Find where the given text appears and provide that cell's center as (X, Y) coordinate. 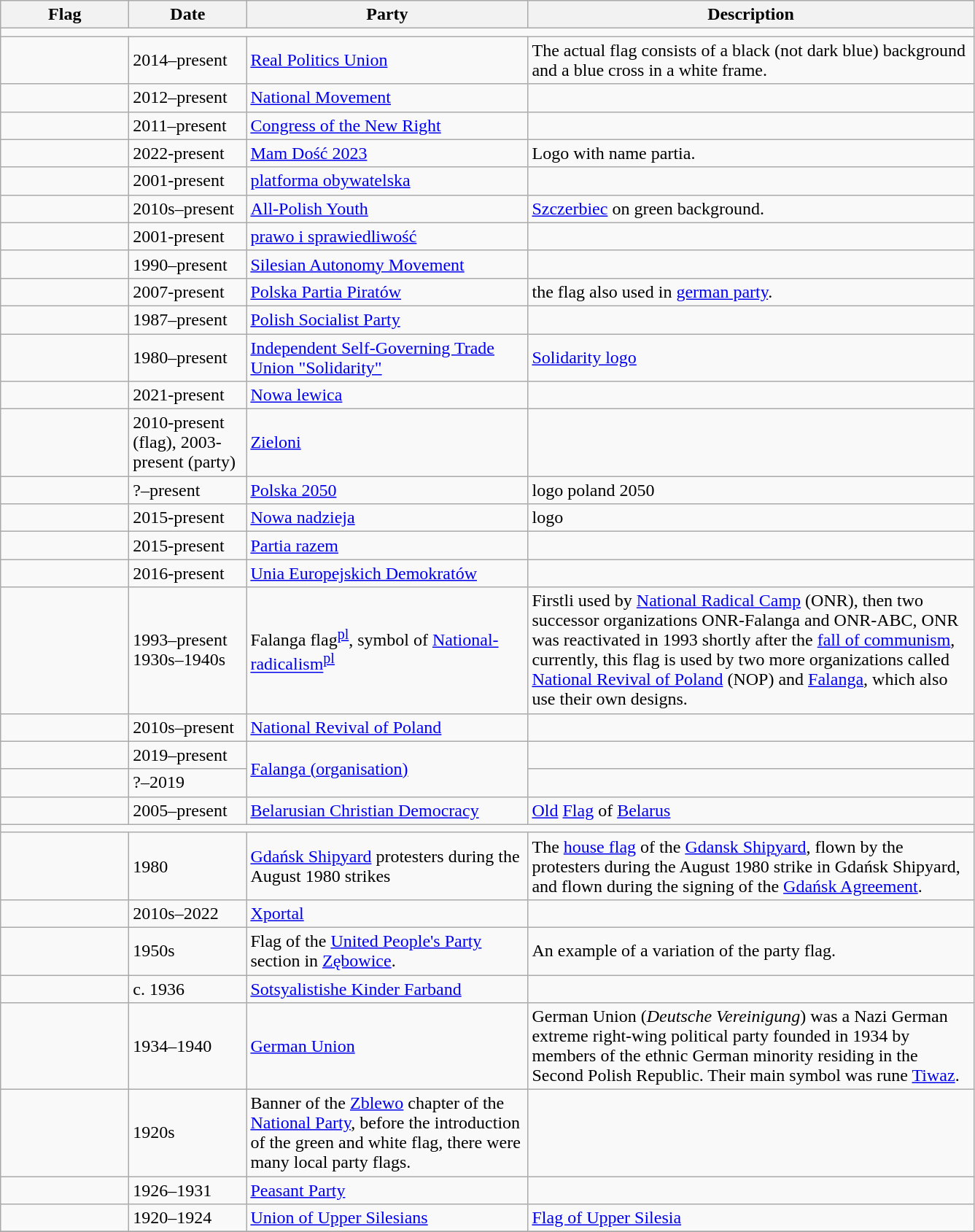
2016-present (188, 573)
National Movement (387, 98)
Flag (65, 15)
2011–present (188, 125)
1987–present (188, 319)
The actual flag consists of a black (not dark blue) background and a blue cross in a white frame. (751, 60)
2005–present (188, 810)
1993–present1930s–1940s (188, 651)
Polish Socialist Party (387, 319)
German Union (387, 1046)
1934–1940 (188, 1046)
Party (387, 15)
Nowa lewica (387, 395)
Silesian Autonomy Movement (387, 264)
2007-present (188, 292)
platforma obywatelska (387, 181)
1980–present (188, 357)
Peasant Party (387, 1190)
Mam Dość 2023 (387, 153)
prawo i sprawiedliwość (387, 236)
2014–present (188, 60)
Falanga flagpl, symbol of National-radicalismpl (387, 651)
Gdańsk Shipyard protesters during the August 1980 strikes (387, 866)
1926–1931 (188, 1190)
Belarusian Christian Democracy (387, 810)
Polska 2050 (387, 490)
Union of Upper Silesians (387, 1218)
1980 (188, 866)
Flag of Upper Silesia (751, 1218)
Real Politics Union (387, 60)
National Revival of Poland (387, 727)
Nowa nadzieja (387, 518)
1920–1924 (188, 1218)
logo (751, 518)
c. 1936 (188, 988)
Falanga (organisation) (387, 769)
Congress of the New Right (387, 125)
All-Polish Youth (387, 209)
2010s–2022 (188, 913)
Old Flag of Belarus (751, 810)
?–2019 (188, 783)
1990–present (188, 264)
Polska Partia Piratów (387, 292)
Banner of the Zblewo chapter of the National Party, before the introduction of the green and white flag, there were many local party flags. (387, 1134)
Solidarity logo (751, 357)
An example of a variation of the party flag. (751, 951)
2022-present (188, 153)
Partia razem (387, 546)
Independent Self-Governing Trade Union "Solidarity" (387, 357)
1950s (188, 951)
Flag of the United People's Party section in Zębowice. (387, 951)
Szczerbiec on green background. (751, 209)
Sotsyalistishe Kinder Farband (387, 988)
1920s (188, 1134)
?–present (188, 490)
Unia Europejskich Demokratów (387, 573)
2021-present (188, 395)
the flag also used in german party. (751, 292)
Logo with name partia. (751, 153)
2010-present (flag), 2003-present (party) (188, 443)
Date (188, 15)
2012–present (188, 98)
Description (751, 15)
Xportal (387, 913)
2019–present (188, 755)
logo poland 2050 (751, 490)
Zieloni (387, 443)
